From the cell containing the given text, extract its center point as (x, y) coordinate. 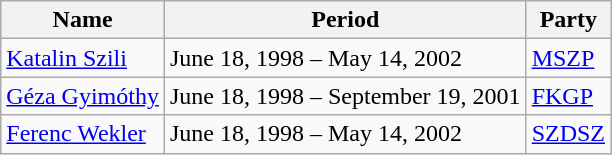
Name (83, 20)
FKGP (568, 96)
Period (345, 20)
Party (568, 20)
June 18, 1998 – September 19, 2001 (345, 96)
MSZP (568, 58)
Géza Gyimóthy (83, 96)
Ferenc Wekler (83, 134)
Katalin Szili (83, 58)
SZDSZ (568, 134)
